Scan for the cell matching the given text and deliver its [X, Y] coordinate at center. 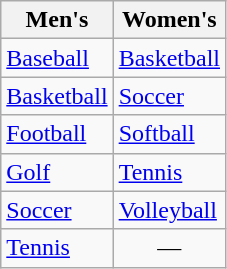
Men's [57, 20]
Volleyball [169, 210]
Football [57, 134]
Baseball [57, 58]
Softball [169, 134]
Women's [169, 20]
— [169, 248]
Golf [57, 172]
